Identify which cell holds the provided text, then report its [x, y] central coordinate. 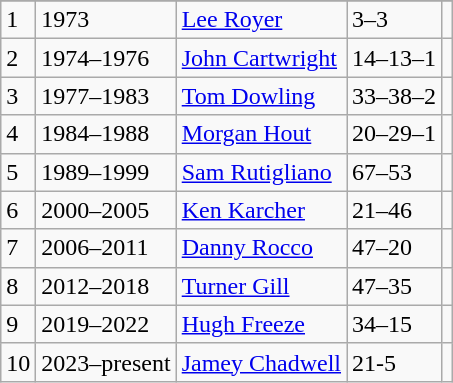
Ken Karcher [261, 210]
2023–present [106, 362]
Morgan Hout [261, 134]
9 [18, 324]
7 [18, 248]
Jamey Chadwell [261, 362]
33–38–2 [394, 96]
47–20 [394, 248]
2 [18, 58]
20–29–1 [394, 134]
1973 [106, 20]
2006–2011 [106, 248]
John Cartwright [261, 58]
3–3 [394, 20]
4 [18, 134]
1974–1976 [106, 58]
2000–2005 [106, 210]
21-5 [394, 362]
1 [18, 20]
2012–2018 [106, 286]
5 [18, 172]
Tom Dowling [261, 96]
34–15 [394, 324]
6 [18, 210]
Hugh Freeze [261, 324]
1977–1983 [106, 96]
21–46 [394, 210]
1989–1999 [106, 172]
3 [18, 96]
Lee Royer [261, 20]
8 [18, 286]
67–53 [394, 172]
47–35 [394, 286]
1984–1988 [106, 134]
2019–2022 [106, 324]
Danny Rocco [261, 248]
10 [18, 362]
Turner Gill [261, 286]
14–13–1 [394, 58]
Sam Rutigliano [261, 172]
